Extract the [x, y] coordinate from the center of the cell holding the provided text.  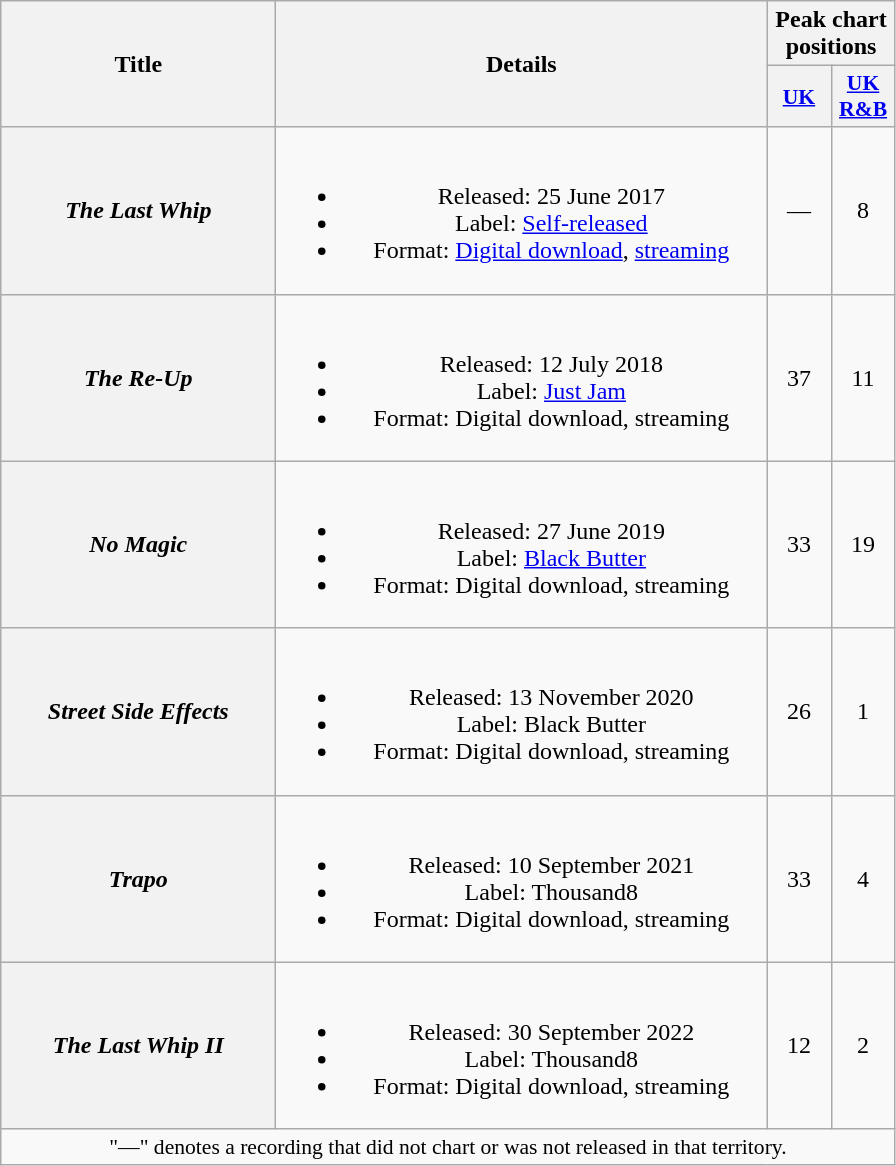
1 [863, 712]
2 [863, 1046]
12 [799, 1046]
19 [863, 544]
37 [799, 378]
Released: 10 September 2021Label: Thousand8Format: Digital download, streaming [522, 878]
Released: 12 July 2018Label: Just JamFormat: Digital download, streaming [522, 378]
8 [863, 210]
Released: 27 June 2019Label: Black ButterFormat: Digital download, streaming [522, 544]
26 [799, 712]
Released: 13 November 2020Label: Black ButterFormat: Digital download, streaming [522, 712]
Trapo [138, 878]
Released: 25 June 2017Label: Self-releasedFormat: Digital download, streaming [522, 210]
11 [863, 378]
Details [522, 64]
UK [799, 96]
Title [138, 64]
The Last Whip [138, 210]
Street Side Effects [138, 712]
— [799, 210]
"—" denotes a recording that did not chart or was not released in that territory. [448, 1147]
UK R&B [863, 96]
Released: 30 September 2022Label: Thousand8Format: Digital download, streaming [522, 1046]
The Last Whip II [138, 1046]
4 [863, 878]
Peak chart positions [831, 34]
The Re-Up [138, 378]
No Magic [138, 544]
